Scan for the cell matching the given text and deliver its [x, y] coordinate at center. 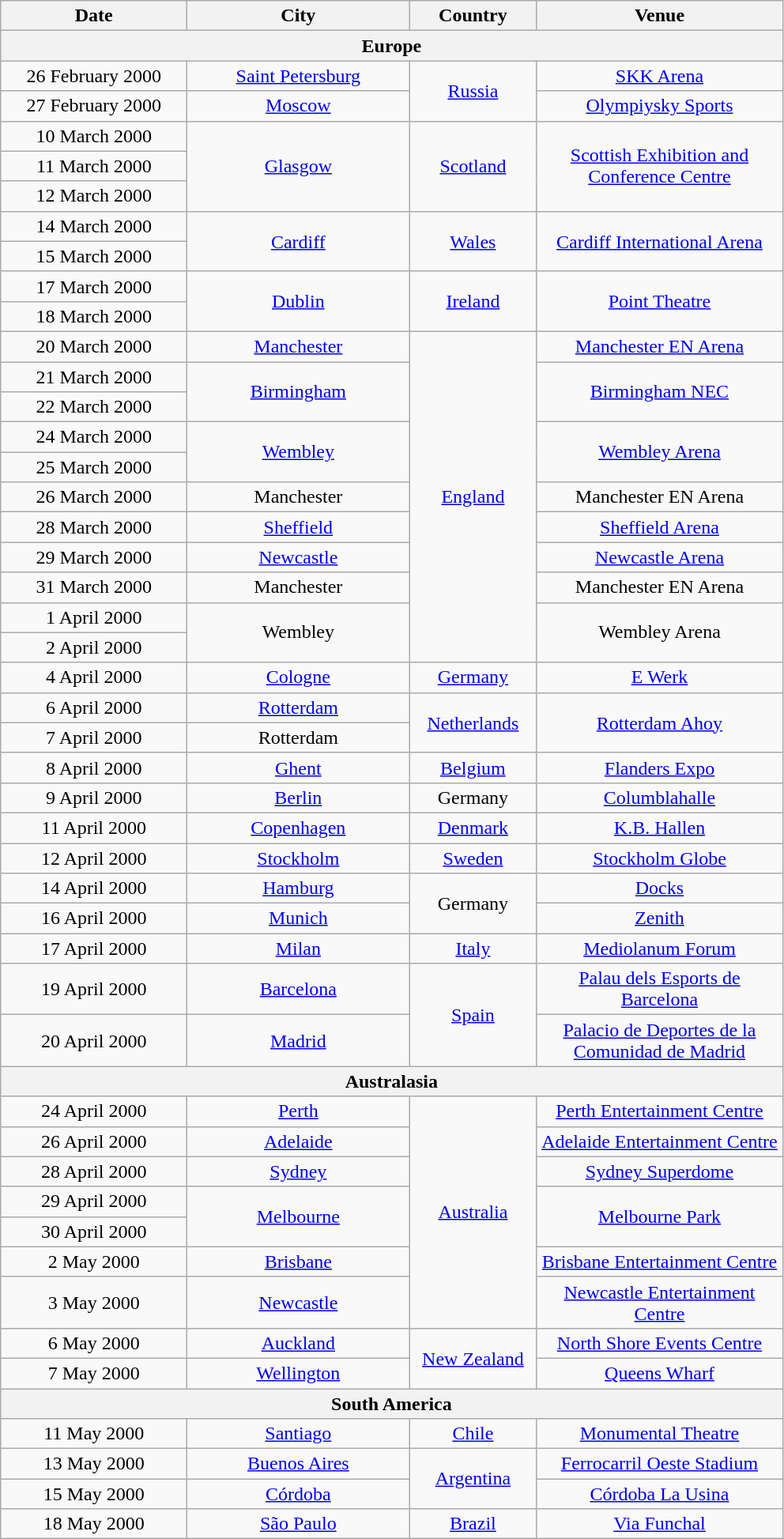
Country [473, 16]
Palacio de Deportes de la Comunidad de Madrid [659, 1040]
13 May 2000 [94, 1464]
22 March 2000 [94, 407]
18 May 2000 [94, 1524]
28 March 2000 [94, 527]
24 March 2000 [94, 437]
Argentina [473, 1479]
14 April 2000 [94, 888]
Perth Entertainment Centre [659, 1111]
4 April 2000 [94, 677]
Copenhagen [299, 828]
17 April 2000 [94, 949]
31 March 2000 [94, 587]
25 March 2000 [94, 467]
Melbourne [299, 1216]
Chile [473, 1434]
Venue [659, 16]
Córdoba [299, 1494]
18 March 2000 [94, 316]
Brisbane [299, 1262]
Italy [473, 949]
26 April 2000 [94, 1141]
Olympiysky Sports [659, 106]
Denmark [473, 828]
Wales [473, 241]
Ferrocarril Oeste Stadium [659, 1464]
Sheffield [299, 527]
Ireland [473, 301]
Madrid [299, 1040]
29 March 2000 [94, 557]
Point Theatre [659, 301]
Dublin [299, 301]
Moscow [299, 106]
SKK Arena [659, 76]
15 May 2000 [94, 1494]
England [473, 496]
24 April 2000 [94, 1111]
Barcelona [299, 990]
Adelaide Entertainment Centre [659, 1141]
12 April 2000 [94, 858]
6 April 2000 [94, 707]
2 May 2000 [94, 1262]
3 May 2000 [94, 1303]
11 March 2000 [94, 166]
7 May 2000 [94, 1373]
7 April 2000 [94, 737]
Buenos Aires [299, 1464]
Spain [473, 1015]
Russia [473, 91]
Berlin [299, 798]
20 April 2000 [94, 1040]
Córdoba La Usina [659, 1494]
Cardiff International Arena [659, 241]
Birmingham NEC [659, 392]
26 March 2000 [94, 497]
1 April 2000 [94, 617]
Auckland [299, 1343]
New Zealand [473, 1358]
11 April 2000 [94, 828]
8 April 2000 [94, 768]
Via Funchal [659, 1524]
Rotterdam Ahoy [659, 722]
Saint Petersburg [299, 76]
10 March 2000 [94, 136]
14 March 2000 [94, 226]
São Paulo [299, 1524]
Netherlands [473, 722]
12 March 2000 [94, 196]
Cardiff [299, 241]
Santiago [299, 1434]
City [299, 16]
28 April 2000 [94, 1171]
19 April 2000 [94, 990]
Stockholm [299, 858]
15 March 2000 [94, 256]
Perth [299, 1111]
Australia [473, 1213]
Zenith [659, 918]
Sydney [299, 1171]
Brisbane Entertainment Centre [659, 1262]
South America [392, 1403]
Newcastle Arena [659, 557]
11 May 2000 [94, 1434]
21 March 2000 [94, 377]
2 April 2000 [94, 647]
Columblahalle [659, 798]
Europe [392, 46]
Brazil [473, 1524]
K.B. Hallen [659, 828]
Belgium [473, 768]
Monumental Theatre [659, 1434]
26 February 2000 [94, 76]
Queens Wharf [659, 1373]
6 May 2000 [94, 1343]
Flanders Expo [659, 768]
Wellington [299, 1373]
17 March 2000 [94, 286]
Birmingham [299, 392]
Stockholm Globe [659, 858]
Adelaide [299, 1141]
Glasgow [299, 166]
Milan [299, 949]
Cologne [299, 677]
16 April 2000 [94, 918]
Scottish Exhibition and Conference Centre [659, 166]
Sheffield Arena [659, 527]
E Werk [659, 677]
Sydney Superdome [659, 1171]
Scotland [473, 166]
Date [94, 16]
9 April 2000 [94, 798]
29 April 2000 [94, 1201]
30 April 2000 [94, 1232]
Sweden [473, 858]
Munich [299, 918]
Newcastle Entertainment Centre [659, 1303]
North Shore Events Centre [659, 1343]
27 February 2000 [94, 106]
Hamburg [299, 888]
Docks [659, 888]
Ghent [299, 768]
Palau dels Esports de Barcelona [659, 990]
20 March 2000 [94, 346]
Melbourne Park [659, 1216]
Australasia [392, 1081]
Mediolanum Forum [659, 949]
